Provide the [X, Y] coordinate of the cell's center where the given text is located.  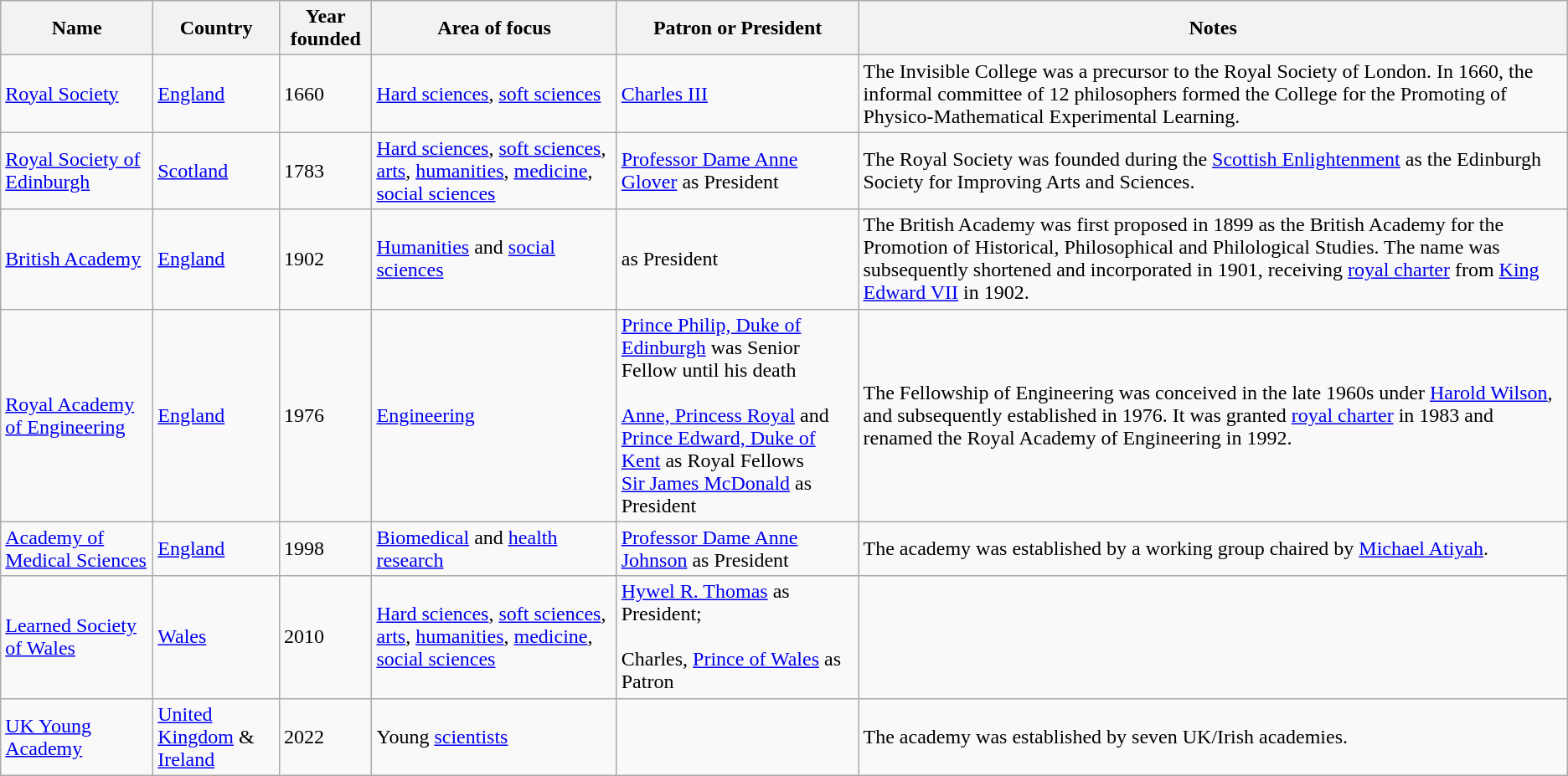
The Royal Society was founded during the Scottish Enlightenment as the Edinburgh Society for Improving Arts and Sciences. [1213, 171]
Name [77, 28]
Academy of Medical Sciences [77, 549]
Patron or President [737, 28]
Year founded [325, 28]
Young scientists [494, 737]
1976 [325, 415]
Wales [216, 637]
1783 [325, 171]
as President [737, 260]
2010 [325, 637]
Hywel R. Thomas as President;Charles, Prince of Wales as Patron [737, 637]
Notes [1213, 28]
Royal Society of Edinburgh [77, 171]
Royal Society [77, 94]
1998 [325, 549]
Hard sciences, soft sciences [494, 94]
2022 [325, 737]
UK Young Academy [77, 737]
British Academy [77, 260]
Engineering [494, 415]
1660 [325, 94]
Professor Dame Anne Johnson as President [737, 549]
Biomedical and health research [494, 549]
United Kingdom & Ireland [216, 737]
Charles III [737, 94]
Area of focus [494, 28]
Royal Academy of Engineering [77, 415]
The academy was established by a working group chaired by Michael Atiyah. [1213, 549]
Learned Society of Wales [77, 637]
The academy was established by seven UK/Irish academies. [1213, 737]
Country [216, 28]
Professor Dame Anne Glover as President [737, 171]
Humanities and social sciences [494, 260]
Scotland [216, 171]
1902 [325, 260]
